Pinpoint the cell where the given text exists, returning its (x, y) midpoint coordinate. 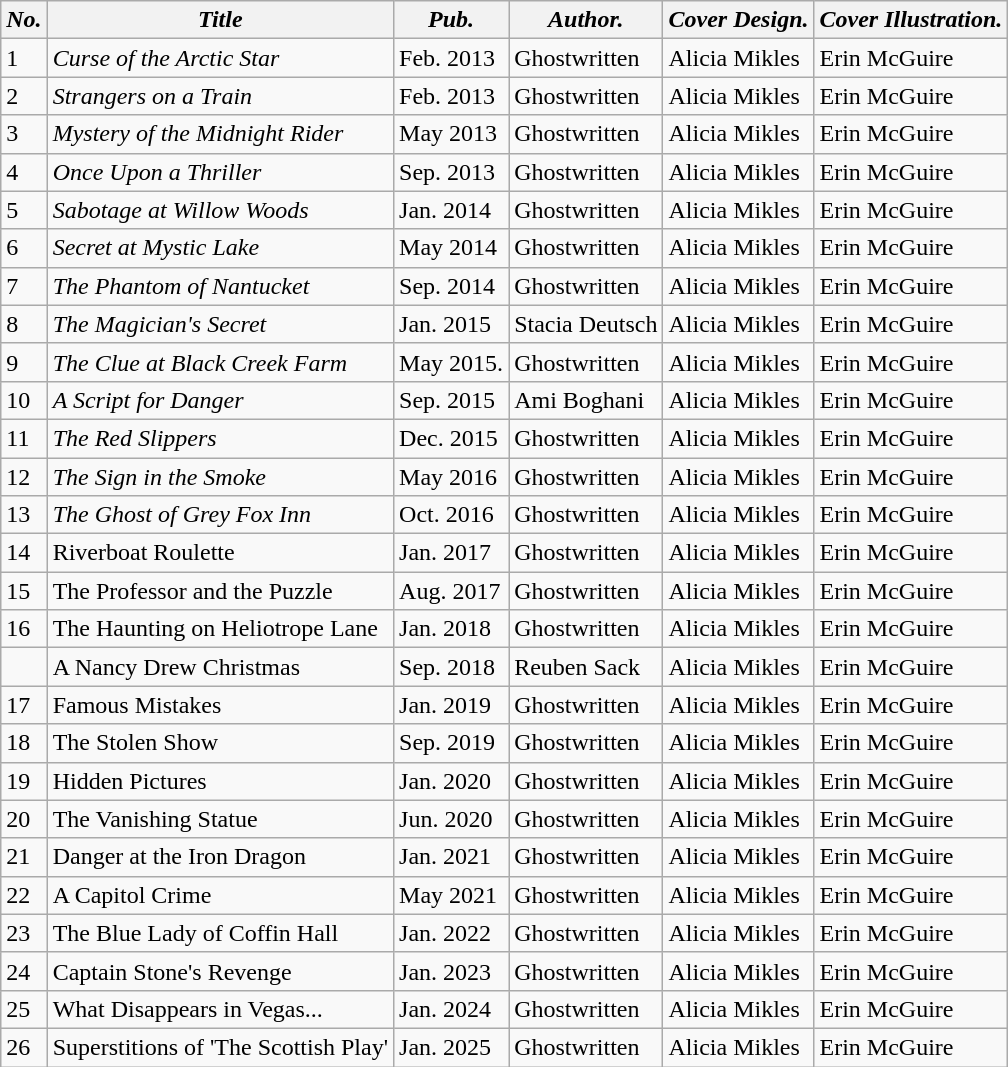
12 (24, 477)
A Script for Danger (220, 400)
Once Upon a Thriller (220, 172)
What Disappears in Vegas... (220, 1009)
9 (24, 362)
10 (24, 400)
The Vanishing Statue (220, 819)
Secret at Mystic Lake (220, 248)
11 (24, 438)
Author. (586, 20)
6 (24, 248)
Sabotage at Willow Woods (220, 210)
The Clue at Black Creek Farm (220, 362)
Superstitions of 'The Scottish Play' (220, 1047)
Mystery of the Midnight Rider (220, 134)
Cover Illustration. (911, 20)
Hidden Pictures (220, 781)
8 (24, 324)
Jan. 2021 (452, 857)
2 (24, 96)
Jan. 2024 (452, 1009)
Sep. 2014 (452, 286)
25 (24, 1009)
A Nancy Drew Christmas (220, 667)
The Red Slippers (220, 438)
5 (24, 210)
The Phantom of Nantucket (220, 286)
18 (24, 743)
The Sign in the Smoke (220, 477)
May 2013 (452, 134)
Pub. (452, 20)
Aug. 2017 (452, 591)
4 (24, 172)
Strangers on a Train (220, 96)
A Capitol Crime (220, 895)
7 (24, 286)
16 (24, 629)
May 2014 (452, 248)
The Stolen Show (220, 743)
Sep. 2018 (452, 667)
19 (24, 781)
20 (24, 819)
Jan. 2015 (452, 324)
Jan. 2025 (452, 1047)
Curse of the Arctic Star (220, 58)
Riverboat Roulette (220, 553)
Danger at the Iron Dragon (220, 857)
15 (24, 591)
Jan. 2017 (452, 553)
Title (220, 20)
Jan. 2018 (452, 629)
Jan. 2020 (452, 781)
The Magician's Secret (220, 324)
Reuben Sack (586, 667)
Jan. 2019 (452, 705)
Ami Boghani (586, 400)
Jan. 2014 (452, 210)
23 (24, 933)
Jan. 2022 (452, 933)
The Haunting on Heliotrope Lane (220, 629)
Jan. 2023 (452, 971)
Oct. 2016 (452, 515)
Stacia Deutsch (586, 324)
Sep. 2019 (452, 743)
May 2015. (452, 362)
Jun. 2020 (452, 819)
Famous Mistakes (220, 705)
Dec. 2015 (452, 438)
Captain Stone's Revenge (220, 971)
14 (24, 553)
22 (24, 895)
26 (24, 1047)
The Blue Lady of Coffin Hall (220, 933)
May 2016 (452, 477)
17 (24, 705)
1 (24, 58)
21 (24, 857)
Sep. 2015 (452, 400)
May 2021 (452, 895)
3 (24, 134)
13 (24, 515)
Sep. 2013 (452, 172)
No. (24, 20)
24 (24, 971)
Cover Design. (738, 20)
The Ghost of Grey Fox Inn (220, 515)
The Professor and the Puzzle (220, 591)
